For the text-containing cell, return its midpoint in (X, Y) coordinate format. 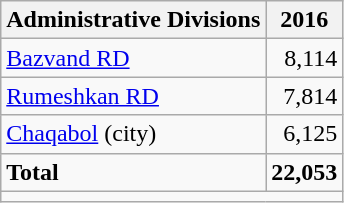
Total (134, 172)
2016 (304, 20)
Bazvand RD (134, 58)
6,125 (304, 134)
Administrative Divisions (134, 20)
22,053 (304, 172)
8,114 (304, 58)
Rumeshkan RD (134, 96)
Chaqabol (city) (134, 134)
7,814 (304, 96)
